Search for the cell housing the specified text and yield its (x, y) center coordinate. 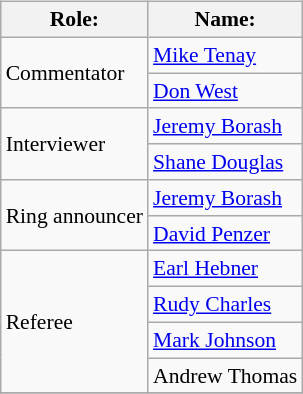
Name: (225, 20)
Referee (74, 322)
Mark Johnson (225, 340)
Mike Tenay (225, 55)
Andrew Thomas (225, 376)
Commentator (74, 72)
Rudy Charles (225, 305)
Role: (74, 20)
Interviewer (74, 144)
Shane Douglas (225, 162)
Don West (225, 91)
David Penzer (225, 233)
Ring announcer (74, 216)
Earl Hebner (225, 269)
